Search for the cell housing the specified text and yield its (X, Y) center coordinate. 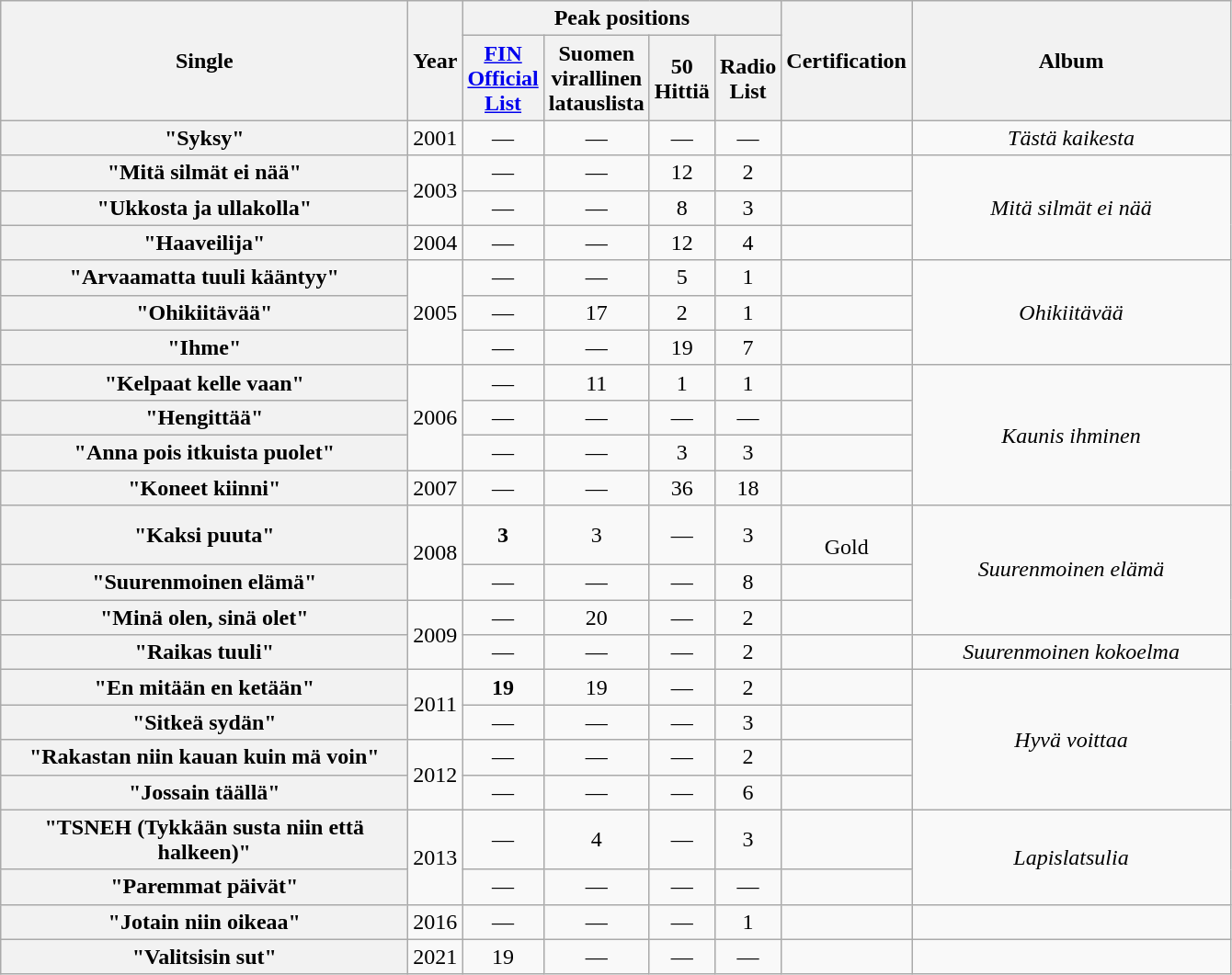
"Ohikiitävää" (204, 312)
Hyvä voittaa (1072, 740)
2011 (436, 705)
"Kaksi puuta" (204, 535)
"Kelpaat kelle vaan" (204, 382)
Kaunis ihminen (1072, 435)
2021 (436, 957)
11 (596, 382)
Year (436, 61)
2008 (436, 553)
"Mitä silmät ei nää" (204, 173)
18 (747, 488)
Tästä kaikesta (1072, 138)
Album (1072, 61)
2004 (436, 243)
"Paremmat päivät" (204, 887)
Suurenmoinen elämä (1072, 570)
"Jotain niin oikeaa" (204, 922)
7 (747, 347)
"Minä olen, sinä olet" (204, 618)
"Koneet kiinni" (204, 488)
5 (682, 278)
Peak positions (622, 18)
2005 (436, 312)
"Suurenmoinen elämä" (204, 583)
Suurenmoinen kokoelma (1072, 652)
Mitä silmät ei nää (1072, 208)
Gold (847, 535)
"Ukkosta ja ullakolla" (204, 208)
"Ihme" (204, 347)
2003 (436, 190)
"Sitkeä sydän" (204, 722)
"En mitään en ketään" (204, 687)
2016 (436, 922)
50 Hittiä (682, 78)
2012 (436, 775)
"Syksy" (204, 138)
Certification (847, 61)
2013 (436, 856)
Lapislatsulia (1072, 856)
"Valitsisin sut" (204, 957)
2006 (436, 417)
"Jossain täällä" (204, 792)
2007 (436, 488)
"Haaveilija" (204, 243)
Ohikiitävää (1072, 312)
"TSNEH (Tykkään susta niin että halkeen)" (204, 840)
2001 (436, 138)
FINOfficialList (503, 78)
17 (596, 312)
2009 (436, 635)
"Arvaamatta tuuli kääntyy" (204, 278)
Suomen virallinen latauslista (596, 78)
20 (596, 618)
RadioList (747, 78)
"Hengittää" (204, 417)
"Raikas tuuli" (204, 652)
"Rakastan niin kauan kuin mä voin" (204, 757)
Single (204, 61)
36 (682, 488)
"Anna pois itkuista puolet" (204, 452)
6 (747, 792)
